Scan for the cell matching the given text and deliver its [x, y] coordinate at center. 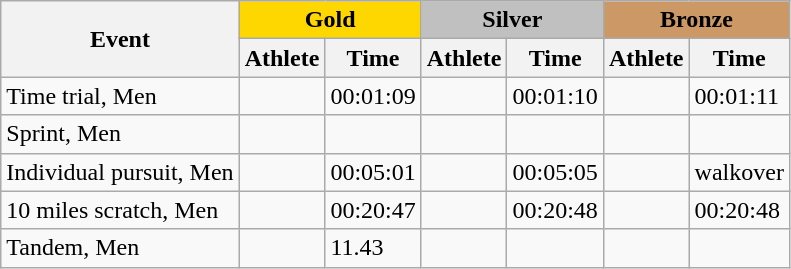
Event [120, 39]
00:05:01 [373, 172]
11.43 [373, 248]
00:01:11 [739, 96]
00:20:47 [373, 210]
10 miles scratch, Men [120, 210]
Gold [330, 20]
Bronze [696, 20]
00:05:05 [555, 172]
00:01:09 [373, 96]
Silver [512, 20]
walkover [739, 172]
Sprint, Men [120, 134]
Tandem, Men [120, 248]
Individual pursuit, Men [120, 172]
Time trial, Men [120, 96]
00:01:10 [555, 96]
